Pinpoint the cell where the given text exists, returning its (X, Y) midpoint coordinate. 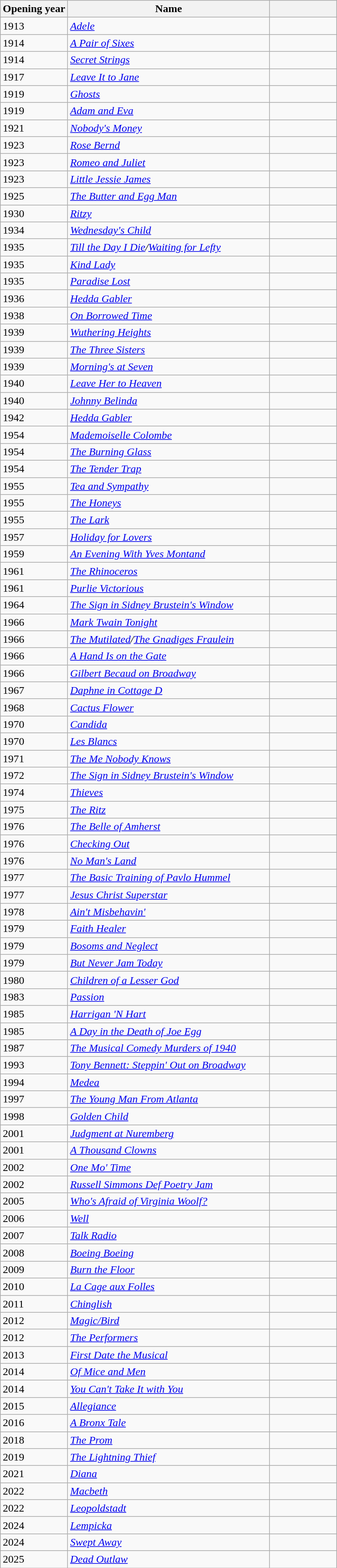
Passion (168, 997)
2025 (34, 1559)
Burn the Floor (168, 1269)
Gilbert Becaud on Broadway (168, 673)
The Basic Training of Pavlo Hummel (168, 878)
Cactus Flower (168, 707)
2021 (34, 1474)
Judgment at Nuremberg (168, 1133)
1987 (34, 1048)
The Musical Comedy Murders of 1940 (168, 1048)
1938 (34, 316)
Talk Radio (168, 1235)
The Ritz (168, 810)
Wuthering Heights (168, 333)
1994 (34, 1082)
A Thousand Clowns (168, 1150)
Les Blancs (168, 741)
2007 (34, 1235)
Ritzy (168, 214)
La Cage aux Folles (168, 1286)
1917 (34, 77)
Candida (168, 724)
The Three Sisters (168, 350)
No Man's Land (168, 861)
First Date the Musical (168, 1355)
1993 (34, 1065)
Opening year (34, 9)
A Hand Is on the Gate (168, 656)
Magic/Bird (168, 1321)
2005 (34, 1201)
2016 (34, 1423)
Who's Afraid of Virginia Woolf? (168, 1201)
The Prom (168, 1440)
2015 (34, 1406)
2018 (34, 1440)
2019 (34, 1457)
Dead Outlaw (168, 1559)
Secret Strings (168, 60)
The Lark (168, 520)
You Can't Take It with You (168, 1389)
An Evening With Yves Montand (168, 554)
1934 (34, 231)
1930 (34, 214)
Morning's at Seven (168, 367)
1942 (34, 418)
1959 (34, 554)
Diana (168, 1474)
Bosoms and Neglect (168, 946)
Rose Bernd (168, 145)
The Mutilated/The Gnadiges Fraulein (168, 639)
1964 (34, 605)
2006 (34, 1218)
Adele (168, 26)
The Young Man From Atlanta (168, 1099)
Mademoiselle Colombe (168, 435)
Children of a Lesser God (168, 980)
1925 (34, 196)
Name (168, 9)
1975 (34, 810)
Mark Twain Tonight (168, 622)
2013 (34, 1355)
The Lightning Thief (168, 1457)
Wednesday's Child (168, 231)
A Pair of Sixes (168, 43)
1967 (34, 690)
The Burning Glass (168, 452)
Allegiance (168, 1406)
2011 (34, 1304)
1980 (34, 980)
1913 (34, 26)
On Borrowed Time (168, 316)
Paradise Lost (168, 282)
2008 (34, 1252)
Harrigan 'N Hart (168, 1014)
Leopoldstadt (168, 1508)
The Honeys (168, 503)
Ain't Misbehavin' (168, 912)
Purlie Victorious (168, 588)
A Bronx Tale (168, 1423)
Leave It to Jane (168, 77)
Kind Lady (168, 265)
The Performers (168, 1338)
Golden Child (168, 1116)
Romeo and Juliet (168, 162)
2010 (34, 1286)
1968 (34, 707)
Thieves (168, 793)
The Rhinoceros (168, 571)
1972 (34, 776)
Ghosts (168, 94)
The Tender Trap (168, 469)
Of Mice and Men (168, 1372)
Russell Simmons Def Poetry Jam (168, 1184)
1983 (34, 997)
But Never Jam Today (168, 963)
1997 (34, 1099)
Lempicka (168, 1525)
A Day in the Death of Joe Egg (168, 1031)
Boeing Boeing (168, 1252)
Medea (168, 1082)
Johnny Belinda (168, 401)
Little Jessie James (168, 179)
Jesus Christ Superstar (168, 895)
Macbeth (168, 1491)
Chinglish (168, 1304)
The Butter and Egg Man (168, 196)
1974 (34, 793)
Till the Day I Die/Waiting for Lefty (168, 248)
Adam and Eva (168, 111)
1978 (34, 912)
1971 (34, 759)
Swept Away (168, 1542)
1957 (34, 537)
1936 (34, 299)
Nobody's Money (168, 128)
Well (168, 1218)
1921 (34, 128)
Daphne in Cottage D (168, 690)
The Belle of Amherst (168, 827)
One Mo' Time (168, 1167)
Leave Her to Heaven (168, 384)
The Me Nobody Knows (168, 759)
2009 (34, 1269)
Faith Healer (168, 929)
1998 (34, 1116)
Tony Bennett: Steppin' Out on Broadway (168, 1065)
Holiday for Lovers (168, 537)
Tea and Sympathy (168, 486)
Checking Out (168, 844)
